Search for the cell housing the specified text and yield its [X, Y] center coordinate. 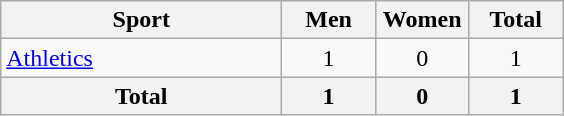
Athletics [142, 58]
Women [422, 20]
Sport [142, 20]
Men [329, 20]
